For the text-containing cell, return its midpoint in (x, y) coordinate format. 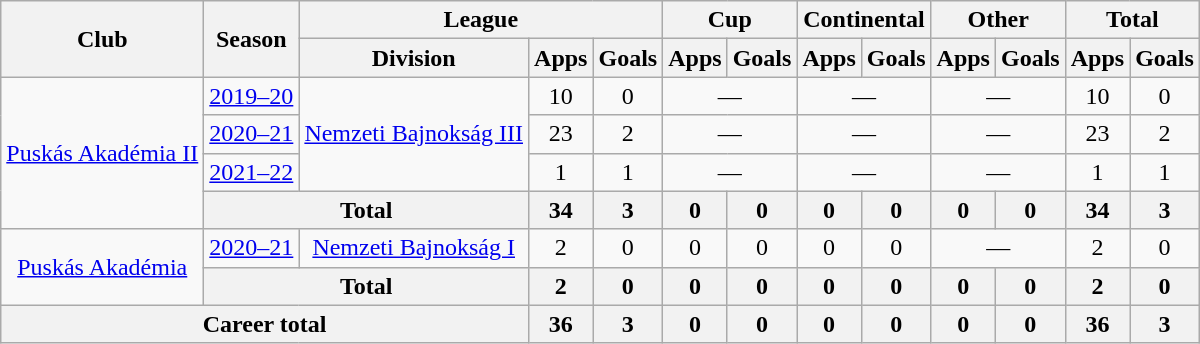
Other (998, 20)
Puskás Akadémia (102, 267)
Career total (265, 324)
2019–20 (252, 96)
Club (102, 39)
2021–22 (252, 172)
Puskás Akadémia II (102, 153)
Cup (730, 20)
League (481, 20)
Nemzeti Bajnokság I (414, 248)
Nemzeti Bajnokság III (414, 134)
Season (252, 39)
Continental (864, 20)
Division (414, 58)
